Extract the [X, Y] coordinate from the center of the cell holding the provided text.  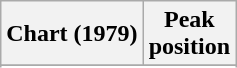
Chart (1979) [72, 34]
Peakposition [189, 34]
